Pinpoint the cell where the given text exists, returning its [x, y] midpoint coordinate. 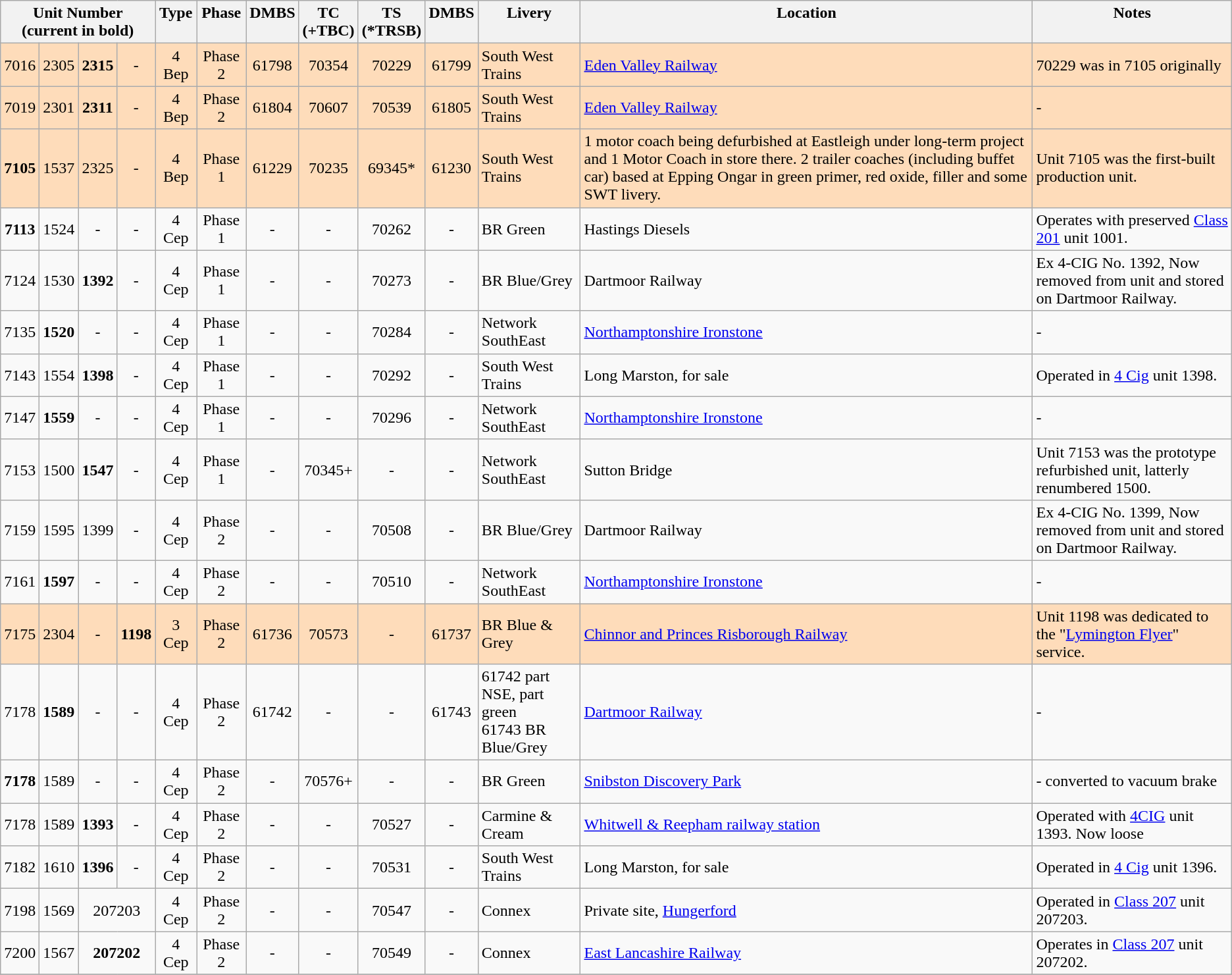
7147 [20, 417]
7143 [20, 375]
69345* [392, 169]
7016 [20, 65]
70273 [392, 280]
70296 [392, 417]
7198 [20, 910]
7182 [20, 868]
East Lancashire Railway [807, 953]
61743 [451, 712]
Operated with 4CIG unit 1393. Now loose [1132, 824]
61736 [272, 633]
1399 [97, 530]
1595 [59, 530]
1559 [59, 417]
7019 [20, 108]
61229 [272, 169]
70345+ [328, 469]
7153 [20, 469]
70229 was in 7105 originally [1132, 65]
2305 [59, 65]
1554 [59, 375]
1392 [97, 280]
3 Cep [176, 633]
1530 [59, 280]
61230 [451, 169]
Private site, Hungerford [807, 910]
1537 [59, 169]
TS (*TRSB) [392, 22]
61742 [272, 712]
Unit Number (current in bold) [78, 22]
70539 [392, 108]
1597 [59, 582]
BR Blue & Grey [529, 633]
7105 [20, 169]
70510 [392, 582]
70547 [392, 910]
TC (+TBC) [328, 22]
Operated in 4 Cig unit 1398. [1132, 375]
61799 [451, 65]
Snibston Discovery Park [807, 782]
Livery [529, 22]
2325 [97, 169]
1524 [59, 229]
Operates in Class 207 unit 207202. [1132, 953]
207202 [117, 953]
Operates with preserved Class 201 unit 1001. [1132, 229]
2315 [97, 65]
Sutton Bridge [807, 469]
70292 [392, 375]
Unit 1198 was dedicated to the "Lymington Flyer" service. [1132, 633]
2304 [59, 633]
Ex 4-CIG No. 1392, Now removed from unit and stored on Dartmoor Railway. [1132, 280]
Ex 4-CIG No. 1399, Now removed from unit and stored on Dartmoor Railway. [1132, 530]
7135 [20, 332]
61742 part NSE, part green 61743 BR Blue/Grey [529, 712]
7159 [20, 530]
1396 [97, 868]
7124 [20, 280]
Hastings Diesels [807, 229]
Unit 7105 was the first-built production unit. [1132, 169]
70284 [392, 332]
70508 [392, 530]
70531 [392, 868]
61798 [272, 65]
Operated in 4 Cig unit 1396. [1132, 868]
70262 [392, 229]
1398 [97, 375]
70573 [328, 633]
70576+ [328, 782]
70235 [328, 169]
Chinnor and Princes Risborough Railway [807, 633]
2301 [59, 108]
70527 [392, 824]
1567 [59, 953]
Location [807, 22]
Carmine & Cream [529, 824]
70229 [392, 65]
1547 [97, 469]
1520 [59, 332]
Type [176, 22]
207203 [117, 910]
2311 [97, 108]
7113 [20, 229]
Notes [1132, 22]
1198 [136, 633]
61737 [451, 633]
70549 [392, 953]
1500 [59, 469]
61805 [451, 108]
7161 [20, 582]
Whitwell & Reepham railway station [807, 824]
Unit 7153 was the prototype refurbished unit, latterly renumbered 1500. [1132, 469]
- converted to vacuum brake [1132, 782]
70607 [328, 108]
70354 [328, 65]
Operated in Class 207 unit 207203. [1132, 910]
7175 [20, 633]
1393 [97, 824]
1569 [59, 910]
61804 [272, 108]
Phase [221, 22]
1610 [59, 868]
7200 [20, 953]
